Capture the cell that displays the provided text and extract its [x, y] central coordinate. 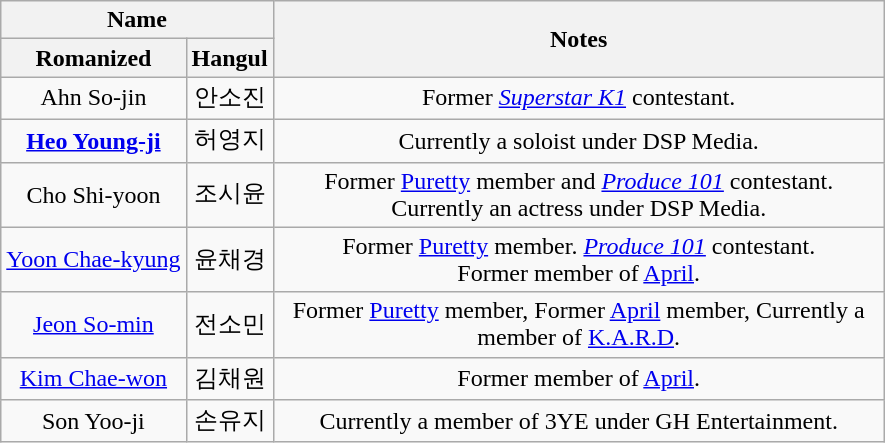
조시윤 [230, 194]
Former Puretty member and Produce 101 contestant.Currently an actress under DSP Media. [578, 194]
안소진 [230, 98]
Yoon Chae-kyung [94, 260]
Former Superstar K1 contestant. [578, 98]
Heo Young-ji [94, 140]
Son Yoo-ji [94, 422]
Ahn So-jin [94, 98]
Cho Shi-yoon [94, 194]
Former Puretty member. Produce 101 contestant.Former member of April. [578, 260]
손유지 [230, 422]
Former Puretty member, Former April member, Currently a member of K.A.R.D. [578, 324]
윤채경 [230, 260]
Currently a member of 3YE under GH Entertainment. [578, 422]
Currently a soloist under DSP Media. [578, 140]
Notes [578, 39]
Romanized [94, 58]
Former member of April. [578, 378]
Hangul [230, 58]
Name [137, 20]
전소민 [230, 324]
김채원 [230, 378]
Jeon So-min [94, 324]
허영지 [230, 140]
Kim Chae-won [94, 378]
